Return the [X, Y] coordinate for the center point of the cell that contains the specified text.  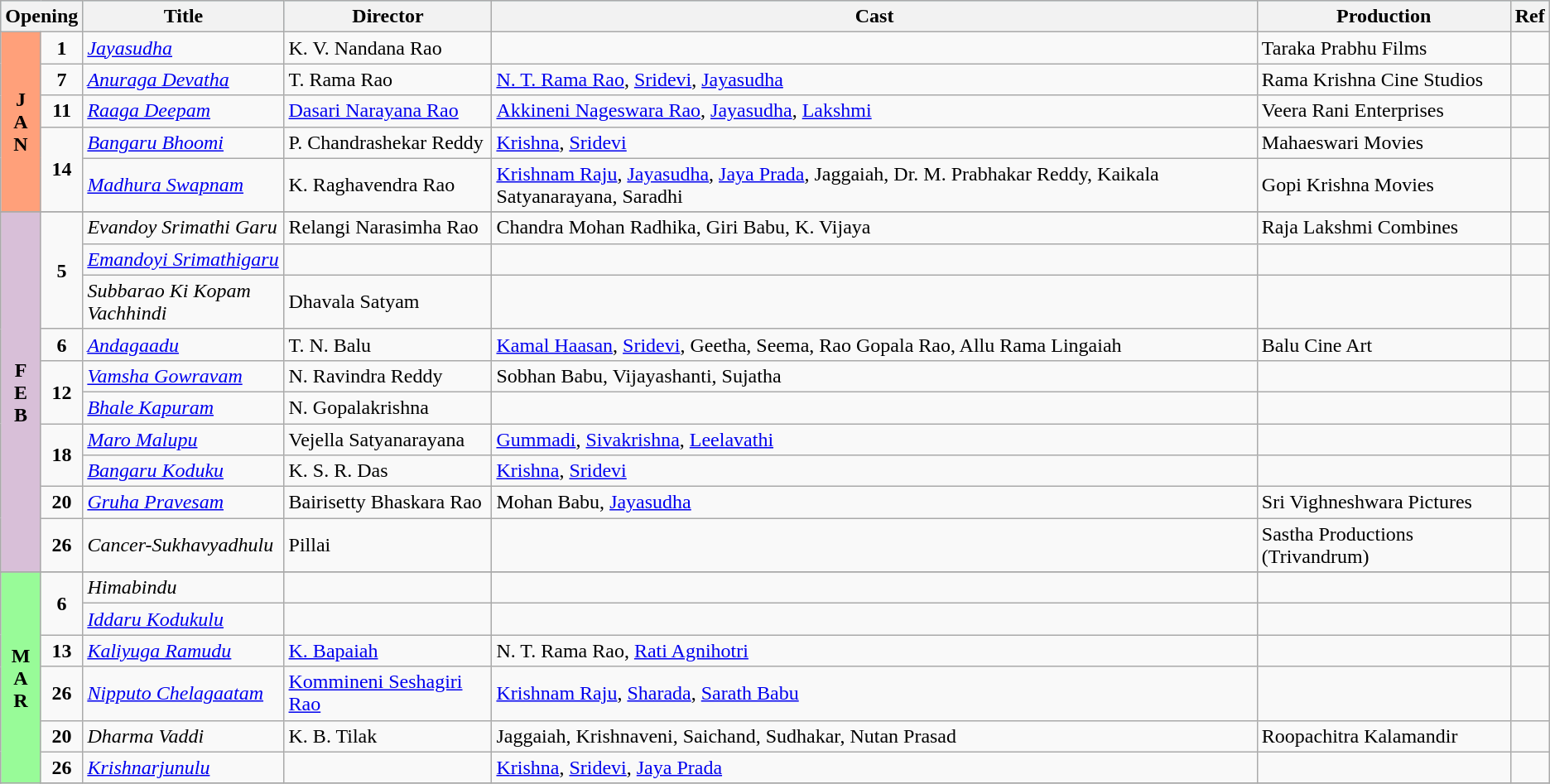
Gummadi, Sivakrishna, Leelavathi [874, 440]
Subbarao Ki Kopam Vachhindi [184, 301]
Andagaadu [184, 344]
Taraka Prabhu Films [1384, 48]
Bangaru Bhoomi [184, 142]
Maro Malupu [184, 440]
Dharma Vaddi [184, 736]
Krishna, Sridevi, Jaya Prada [874, 767]
Jayasudha [184, 48]
T. N. Balu [387, 344]
N. T. Rama Rao, Sridevi, Jayasudha [874, 79]
5 [61, 270]
Veera Rani Enterprises [1384, 111]
Cast [874, 17]
Sastha Productions (Trivandrum) [1384, 545]
Dhavala Satyam [387, 301]
Title [184, 17]
Bhale Kapuram [184, 407]
Gruha Pravesam [184, 503]
Balu Cine Art [1384, 344]
Bairisetty Bhaskara Rao [387, 503]
Sri Vighneshwara Pictures [1384, 503]
K. B. Tilak [387, 736]
Cancer-Sukhavyadhulu [184, 545]
Krishnam Raju, Jayasudha, Jaya Prada, Jaggaiah, Dr. M. Prabhakar Reddy, Kaikala Satyanarayana, Saradhi [874, 185]
Kaliyuga Ramudu [184, 651]
18 [61, 455]
N. T. Rama Rao, Rati Agnihotri [874, 651]
Jaggaiah, Krishnaveni, Saichand, Sudhakar, Nutan Prasad [874, 736]
Mahaeswari Movies [1384, 142]
Ref [1530, 17]
Krishnarjunulu [184, 767]
Roopachitra Kalamandir [1384, 736]
Production [1384, 17]
Dasari Narayana Rao [387, 111]
Akkineni Nageswara Rao, Jayasudha, Lakshmi [874, 111]
Mohan Babu, Jayasudha [874, 503]
13 [61, 651]
Gopi Krishna Movies [1384, 185]
Emandoyi Srimathigaru [184, 259]
JAN [22, 123]
Kommineni Seshagiri Rao [387, 694]
14 [61, 169]
Nipputo Chelagaatam [184, 694]
Raaga Deepam [184, 111]
Madhura Swapnam [184, 185]
K. Raghavendra Rao [387, 185]
Evandoy Srimathi Garu [184, 228]
Director [387, 17]
Vamsha Gowravam [184, 376]
FEB [22, 392]
11 [61, 111]
Chandra Mohan Radhika, Giri Babu, K. Vijaya [874, 228]
K. Bapaiah [387, 651]
Krishnam Raju, Sharada, Sarath Babu [874, 694]
K. S. R. Das [387, 471]
1 [61, 48]
MAR [22, 677]
K. V. Nandana Rao [387, 48]
N. Gopalakrishna [387, 407]
Raja Lakshmi Combines [1384, 228]
Vejella Satyanarayana [387, 440]
T. Rama Rao [387, 79]
Bangaru Koduku [184, 471]
Kamal Haasan, Sridevi, Geetha, Seema, Rao Gopala Rao, Allu Rama Lingaiah [874, 344]
Anuraga Devatha [184, 79]
Himabindu [184, 588]
Iddaru Kodukulu [184, 619]
Sobhan Babu, Vijayashanti, Sujatha [874, 376]
12 [61, 392]
Opening [41, 17]
7 [61, 79]
Rama Krishna Cine Studios [1384, 79]
Pillai [387, 545]
P. Chandrashekar Reddy [387, 142]
N. Ravindra Reddy [387, 376]
Relangi Narasimha Rao [387, 228]
